Return the [X, Y] coordinate for the center point of the cell that contains the specified text.  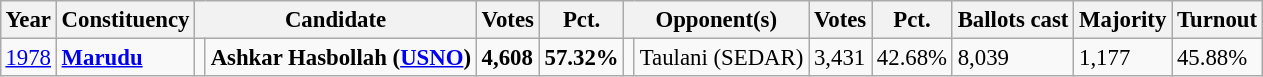
Marudu [125, 57]
1978 [28, 57]
57.32% [582, 57]
42.68% [912, 57]
Candidate [336, 20]
Opponent(s) [716, 20]
Year [28, 20]
8,039 [1012, 57]
Ashkar Hasbollah (USNO) [340, 57]
4,608 [508, 57]
3,431 [840, 57]
Constituency [125, 20]
Taulani (SEDAR) [721, 57]
Ballots cast [1012, 20]
1,177 [1123, 57]
Turnout [1218, 20]
45.88% [1218, 57]
Majority [1123, 20]
